Scan for the cell matching the given text and deliver its (x, y) coordinate at center. 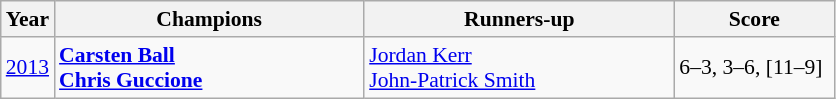
2013 (28, 68)
Champions (209, 19)
Carsten Ball Chris Guccione (209, 68)
Jordan Kerr John-Patrick Smith (519, 68)
6–3, 3–6, [11–9] (754, 68)
Year (28, 19)
Runners-up (519, 19)
Score (754, 19)
